Provide the [x, y] coordinate of the cell's center where the given text is located.  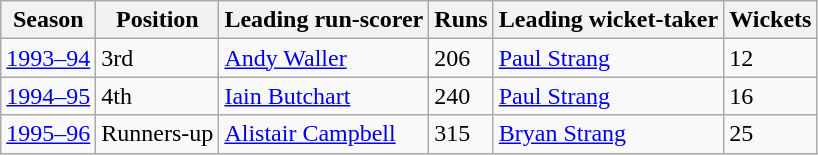
Runs [461, 20]
1993–94 [48, 58]
206 [461, 58]
4th [158, 96]
16 [770, 96]
Runners-up [158, 134]
3rd [158, 58]
25 [770, 134]
12 [770, 58]
1995–96 [48, 134]
Leading wicket-taker [608, 20]
Position [158, 20]
Bryan Strang [608, 134]
Alistair Campbell [324, 134]
Leading run-scorer [324, 20]
Wickets [770, 20]
315 [461, 134]
Andy Waller [324, 58]
1994–95 [48, 96]
Season [48, 20]
Iain Butchart [324, 96]
240 [461, 96]
